From the cell containing the given text, extract its center point as (X, Y) coordinate. 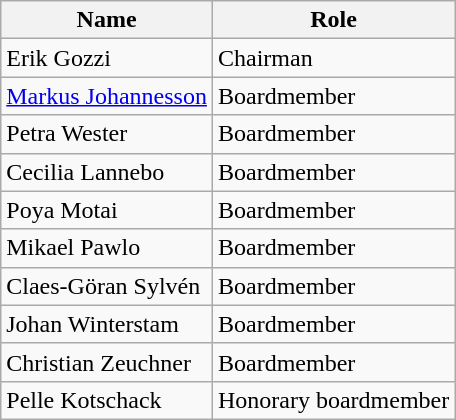
Poya Motai (107, 210)
Name (107, 20)
Pelle Kotschack (107, 400)
Johan Winterstam (107, 324)
Chairman (333, 58)
Claes-Göran Sylvén (107, 286)
Mikael Pawlo (107, 248)
Christian Zeuchner (107, 362)
Honorary boardmember (333, 400)
Cecilia Lannebo (107, 172)
Role (333, 20)
Erik Gozzi (107, 58)
Petra Wester (107, 134)
Markus Johannesson (107, 96)
